Detect which cell encompasses the target text, then output its (X, Y) center coordinate. 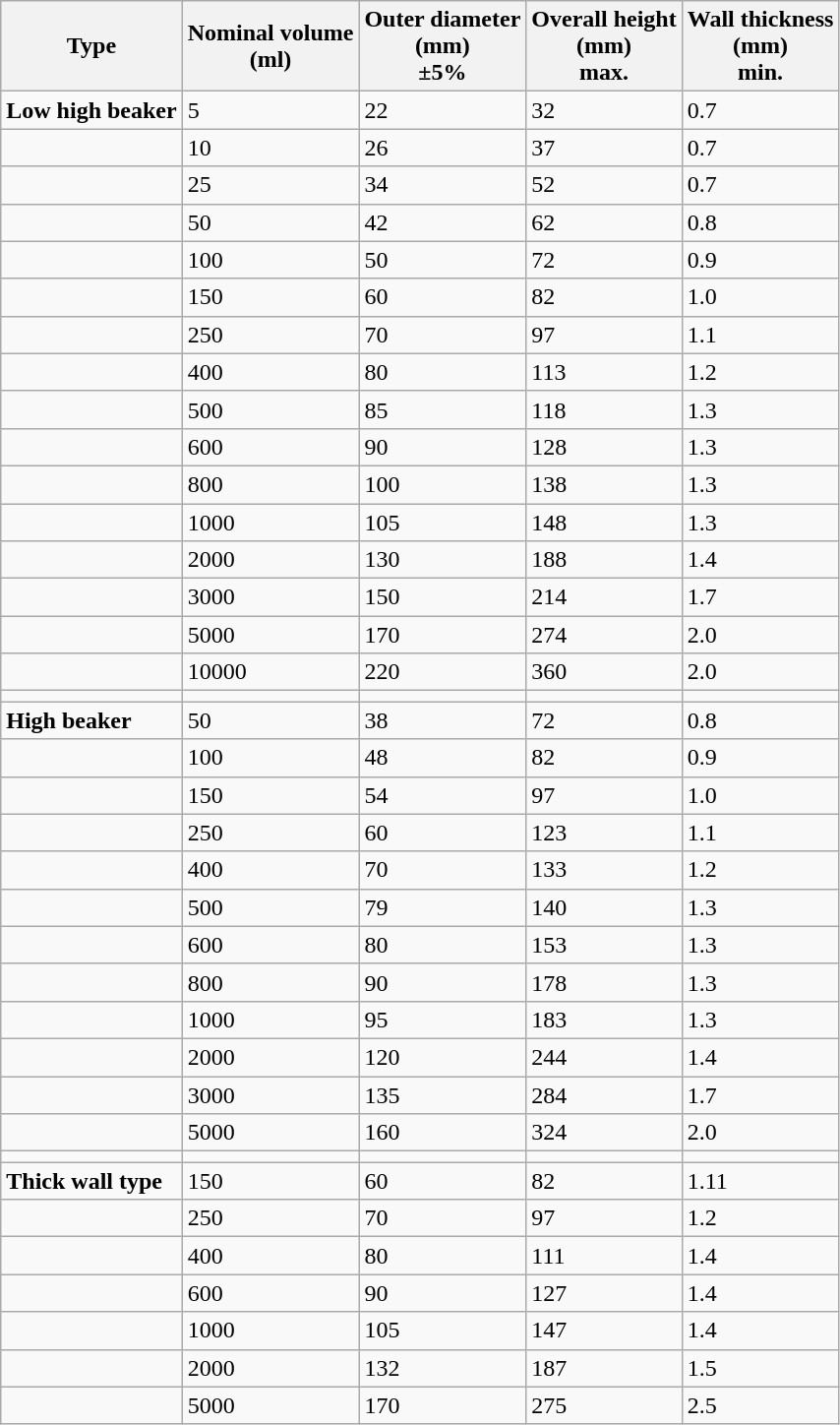
160 (443, 1133)
Overall height(mm)max. (604, 46)
26 (443, 148)
5 (270, 110)
95 (443, 1020)
147 (604, 1331)
188 (604, 560)
123 (604, 833)
118 (604, 409)
54 (443, 795)
244 (604, 1057)
360 (604, 672)
2.5 (760, 1405)
148 (604, 523)
138 (604, 484)
Wall thickness(mm)min. (760, 46)
133 (604, 870)
38 (443, 720)
153 (604, 945)
Nominal volume(ml) (270, 46)
52 (604, 185)
178 (604, 982)
42 (443, 222)
48 (443, 758)
10000 (270, 672)
1.11 (760, 1181)
22 (443, 110)
Thick wall type (91, 1181)
37 (604, 148)
187 (604, 1368)
34 (443, 185)
130 (443, 560)
183 (604, 1020)
140 (604, 907)
25 (270, 185)
1.5 (760, 1368)
214 (604, 597)
Low high beaker (91, 110)
Type (91, 46)
135 (443, 1095)
127 (604, 1293)
79 (443, 907)
62 (604, 222)
32 (604, 110)
111 (604, 1256)
220 (443, 672)
275 (604, 1405)
120 (443, 1057)
284 (604, 1095)
324 (604, 1133)
128 (604, 447)
High beaker (91, 720)
113 (604, 372)
274 (604, 635)
10 (270, 148)
85 (443, 409)
Outer diameter(mm)±5% (443, 46)
132 (443, 1368)
